Output the (X, Y) coordinate of the center of the cell containing the given text.  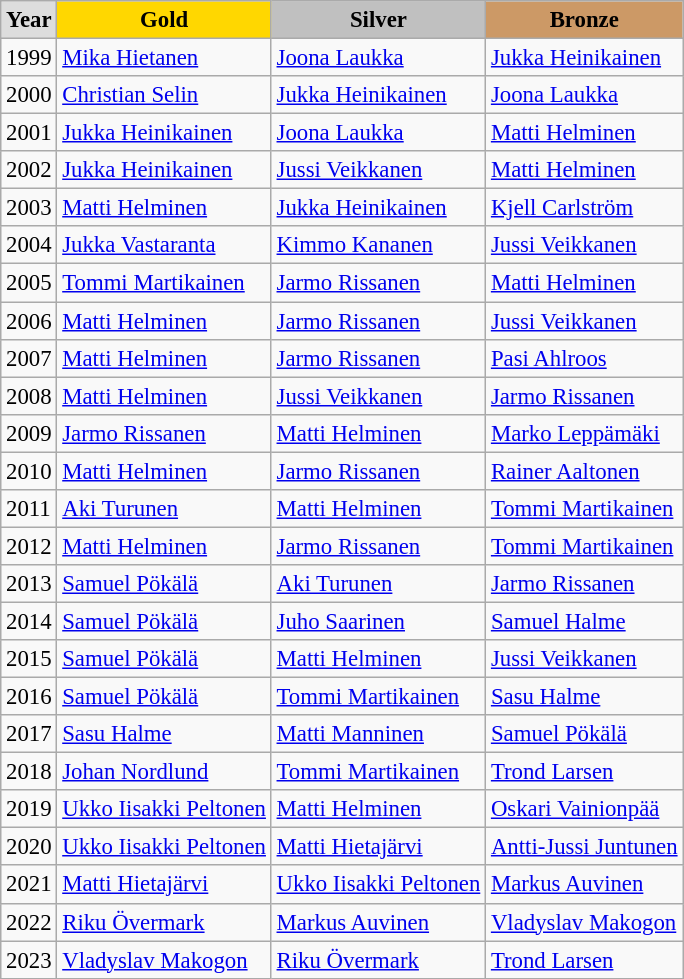
2013 (29, 584)
Johan Nordlund (164, 772)
2010 (29, 471)
2019 (29, 809)
2009 (29, 433)
Jukka Vastaranta (164, 245)
Gold (164, 20)
2007 (29, 358)
2011 (29, 509)
2016 (29, 697)
Silver (378, 20)
Juho Saarinen (378, 621)
2015 (29, 659)
Bronze (584, 20)
2005 (29, 283)
2000 (29, 95)
2004 (29, 245)
2008 (29, 396)
2003 (29, 208)
2023 (29, 960)
Year (29, 20)
Oskari Vainionpää (584, 809)
Antti-Jussi Juntunen (584, 847)
Christian Selin (164, 95)
Kimmo Kananen (378, 245)
Kjell Carlström (584, 208)
2021 (29, 885)
2020 (29, 847)
Samuel Halme (584, 621)
Pasi Ahlroos (584, 358)
Matti Manninen (378, 734)
2022 (29, 922)
Marko Leppämäki (584, 433)
2018 (29, 772)
Rainer Aaltonen (584, 471)
2017 (29, 734)
2014 (29, 621)
2012 (29, 546)
2002 (29, 170)
Mika Hietanen (164, 58)
2006 (29, 321)
2001 (29, 133)
1999 (29, 58)
